Determine the [X, Y] coordinate at the center of the cell enclosing the given text.  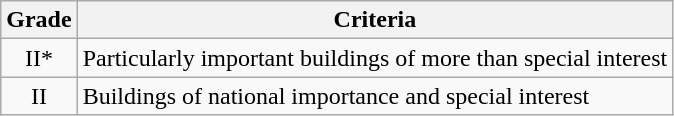
Criteria [375, 20]
Grade [39, 20]
Buildings of national importance and special interest [375, 96]
Particularly important buildings of more than special interest [375, 58]
II* [39, 58]
II [39, 96]
